Extract the [x, y] coordinate from the center of the cell holding the provided text.  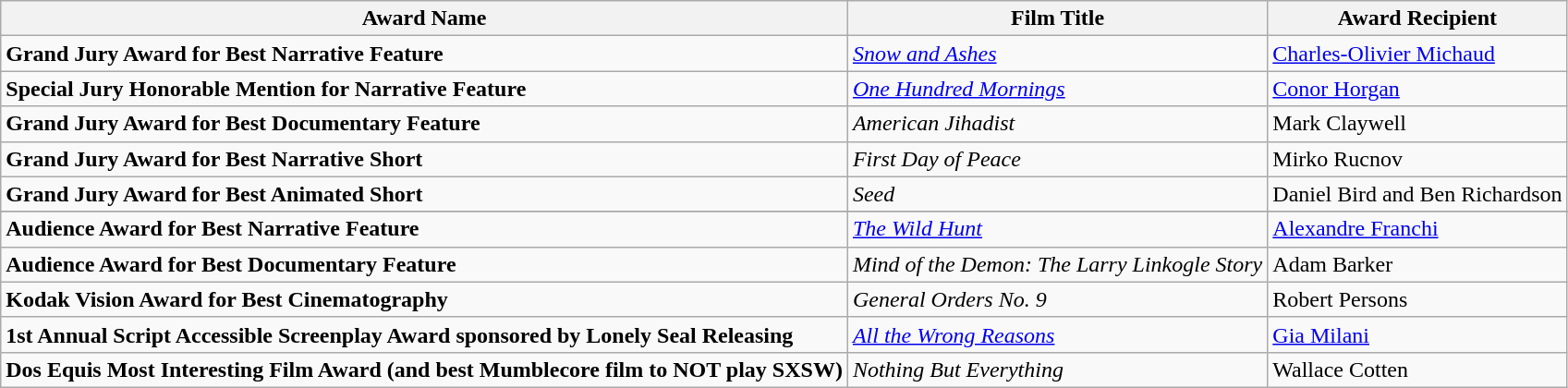
Conor Horgan [1417, 89]
All the Wrong Reasons [1057, 334]
Award Recipient [1417, 18]
Daniel Bird and Ben Richardson [1417, 194]
Film Title [1057, 18]
1st Annual Script Accessible Screenplay Award sponsored by Lonely Seal Releasing [425, 334]
Seed [1057, 194]
General Orders No. 9 [1057, 299]
Mirko Rucnov [1417, 159]
Dos Equis Most Interesting Film Award (and best Mumblecore film to NOT play SXSW) [425, 370]
Charles-Olivier Michaud [1417, 54]
First Day of Peace [1057, 159]
Audience Award for Best Narrative Feature [425, 229]
Grand Jury Award for Best Documentary Feature [425, 124]
American Jihadist [1057, 124]
Grand Jury Award for Best Narrative Short [425, 159]
Kodak Vision Award for Best Cinematography [425, 299]
Alexandre Franchi [1417, 229]
Robert Persons [1417, 299]
Wallace Cotten [1417, 370]
Special Jury Honorable Mention for Narrative Feature [425, 89]
Award Name [425, 18]
Adam Barker [1417, 264]
Snow and Ashes [1057, 54]
Grand Jury Award for Best Narrative Feature [425, 54]
Mind of the Demon: The Larry Linkogle Story [1057, 264]
One Hundred Mornings [1057, 89]
Gia Milani [1417, 334]
Nothing But Everything [1057, 370]
Mark Claywell [1417, 124]
Grand Jury Award for Best Animated Short [425, 194]
Audience Award for Best Documentary Feature [425, 264]
The Wild Hunt [1057, 229]
